Pinpoint the cell where the given text exists, returning its [X, Y] midpoint coordinate. 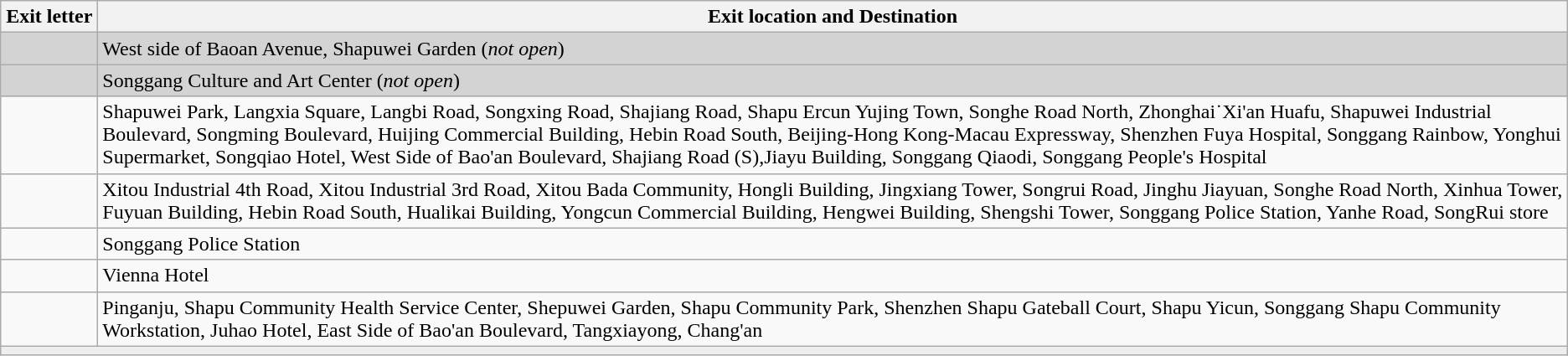
Exit letter [49, 17]
Songgang Police Station [833, 244]
Songgang Culture and Art Center (not open) [833, 80]
Exit location and Destination [833, 17]
West side of Baoan Avenue, Shapuwei Garden (not open) [833, 49]
Vienna Hotel [833, 276]
